Provide the (x, y) coordinate of the cell's center where the given text is located.  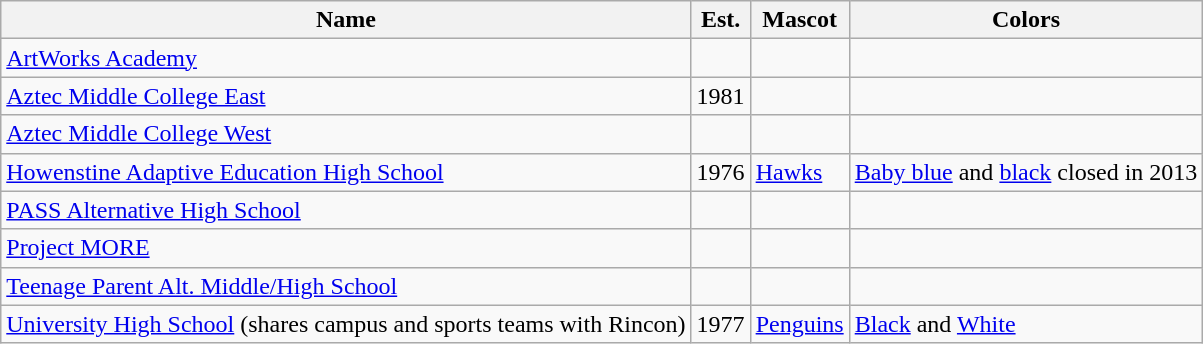
PASS Alternative High School (346, 210)
Hawks (800, 172)
Mascot (800, 20)
Aztec Middle College East (346, 96)
Baby blue and black closed in 2013 (1026, 172)
Howenstine Adaptive Education High School (346, 172)
1976 (720, 172)
ArtWorks Academy (346, 58)
Name (346, 20)
University High School (shares campus and sports teams with Rincon) (346, 324)
Teenage Parent Alt. Middle/High School (346, 286)
Est. (720, 20)
Colors (1026, 20)
Penguins (800, 324)
1977 (720, 324)
1981 (720, 96)
Black and White (1026, 324)
Aztec Middle College West (346, 134)
Project MORE (346, 248)
